Locate the cell with the specified text and output its (x, y) center coordinate. 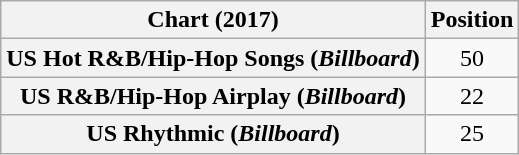
US R&B/Hip-Hop Airplay (Billboard) (213, 96)
25 (472, 134)
US Rhythmic (Billboard) (213, 134)
50 (472, 58)
Position (472, 20)
Chart (2017) (213, 20)
22 (472, 96)
US Hot R&B/Hip-Hop Songs (Billboard) (213, 58)
